Locate the cell with the specified text and output its (X, Y) center coordinate. 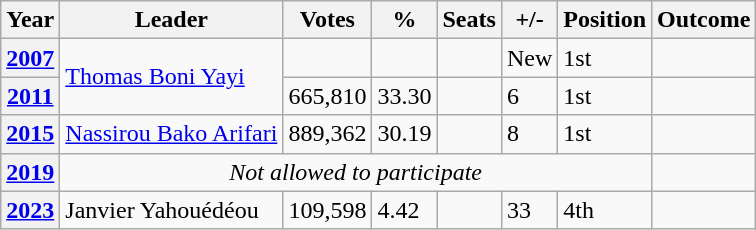
Not allowed to participate (356, 172)
Janvier Yahouédéou (172, 210)
Votes (328, 20)
665,810 (328, 96)
2007 (30, 58)
889,362 (328, 134)
2011 (30, 96)
Leader (172, 20)
109,598 (328, 210)
30.19 (404, 134)
2019 (30, 172)
6 (529, 96)
2015 (30, 134)
Year (30, 20)
Nassirou Bako Arifari (172, 134)
New (529, 58)
+/- (529, 20)
Outcome (704, 20)
4th (605, 210)
33.30 (404, 96)
4.42 (404, 210)
33 (529, 210)
2023 (30, 210)
Seats (469, 20)
% (404, 20)
Thomas Boni Yayi (172, 77)
8 (529, 134)
Position (605, 20)
